Return the [x, y] coordinate for the center point of the cell that contains the specified text.  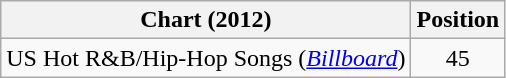
45 [458, 58]
US Hot R&B/Hip-Hop Songs (Billboard) [206, 58]
Position [458, 20]
Chart (2012) [206, 20]
